Scan for the cell matching the given text and deliver its (x, y) coordinate at center. 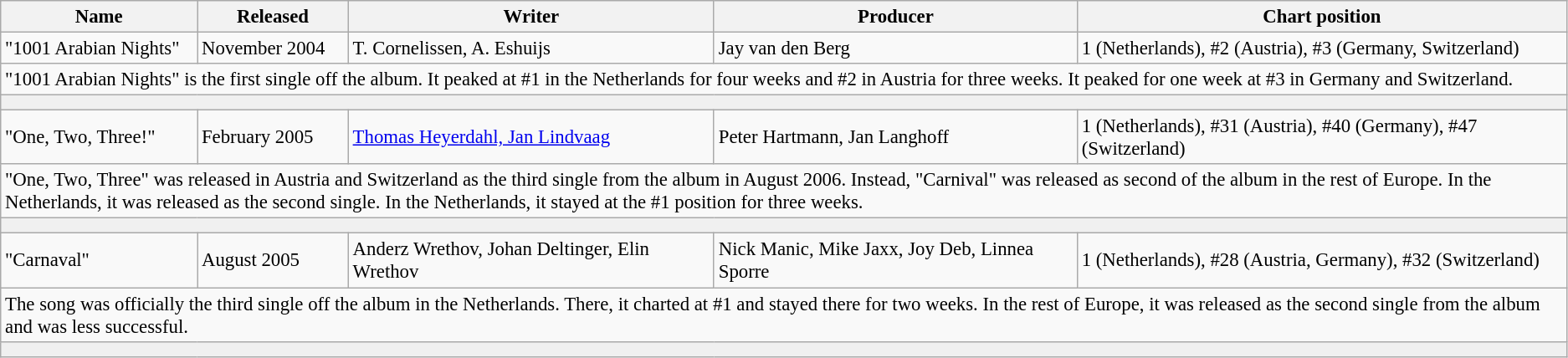
Thomas Heyerdahl, Jan Lindvaag (530, 137)
Name (99, 17)
November 2004 (273, 49)
Nick Manic, Mike Jaxx, Joy Deb, Linnea Sporre (895, 261)
Chart position (1322, 17)
"One, Two, Three!" (99, 137)
"1001 Arabian Nights" (99, 49)
1 (Netherlands), #31 (Austria), #40 (Germany), #47 (Switzerland) (1322, 137)
Jay van den Berg (895, 49)
Writer (530, 17)
Peter Hartmann, Jan Langhoff (895, 137)
February 2005 (273, 137)
Producer (895, 17)
Released (273, 17)
August 2005 (273, 261)
Anderz Wrethov, Johan Deltinger, Elin Wrethov (530, 261)
"Carnaval" (99, 261)
1 (Netherlands), #2 (Austria), #3 (Germany, Switzerland) (1322, 49)
1 (Netherlands), #28 (Austria, Germany), #32 (Switzerland) (1322, 261)
T. Cornelissen, A. Eshuijs (530, 49)
